Capture the cell that displays the provided text and extract its (X, Y) central coordinate. 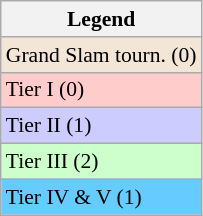
Tier III (2) (102, 162)
Tier IV & V (1) (102, 197)
Legend (102, 19)
Tier I (0) (102, 90)
Grand Slam tourn. (0) (102, 55)
Tier II (1) (102, 126)
